Output the [x, y] coordinate of the center of the cell containing the given text.  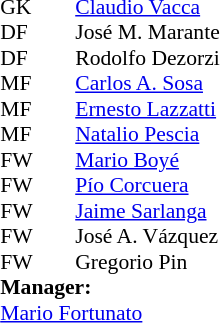
Ernesto Lazzatti [147, 109]
José A. Vázquez [147, 237]
Carlos A. Sosa [147, 83]
Pío Corcuera [147, 185]
Rodolfo Dezorzi [147, 58]
José M. Marante [147, 33]
Gregorio Pin [147, 262]
Manager: [110, 287]
Jaime Sarlanga [147, 211]
Mario Boyé [147, 160]
Natalio Pescia [147, 135]
